From the cell containing the given text, extract its center point as (X, Y) coordinate. 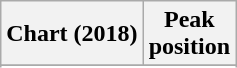
Peakposition (189, 34)
Chart (2018) (72, 34)
